Pinpoint the cell where the given text exists, returning its [x, y] midpoint coordinate. 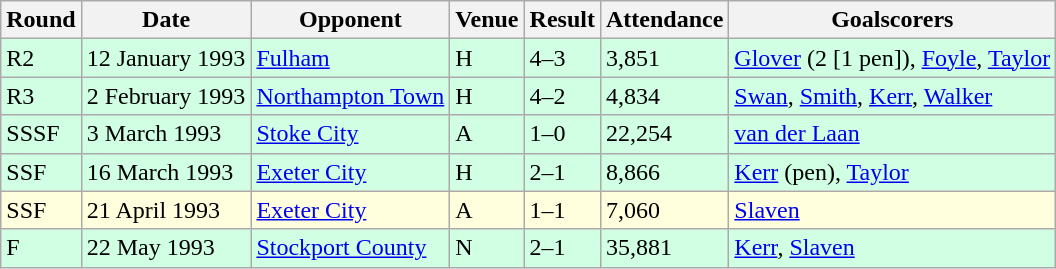
N [487, 248]
22,254 [664, 134]
Venue [487, 20]
Attendance [664, 20]
Northampton Town [350, 96]
3 March 1993 [166, 134]
van der Laan [892, 134]
R2 [41, 58]
Result [562, 20]
Slaven [892, 210]
Stoke City [350, 134]
4,834 [664, 96]
4–3 [562, 58]
12 January 1993 [166, 58]
Kerr, Slaven [892, 248]
22 May 1993 [166, 248]
21 April 1993 [166, 210]
35,881 [664, 248]
Kerr (pen), Taylor [892, 172]
Swan, Smith, Kerr, Walker [892, 96]
1–0 [562, 134]
Fulham [350, 58]
3,851 [664, 58]
R3 [41, 96]
2 February 1993 [166, 96]
F [41, 248]
Opponent [350, 20]
Round [41, 20]
Goalscorers [892, 20]
Glover (2 [1 pen]), Foyle, Taylor [892, 58]
1–1 [562, 210]
7,060 [664, 210]
Date [166, 20]
SSSF [41, 134]
16 March 1993 [166, 172]
4–2 [562, 96]
8,866 [664, 172]
Stockport County [350, 248]
